From the cell containing the given text, extract its center point as [x, y] coordinate. 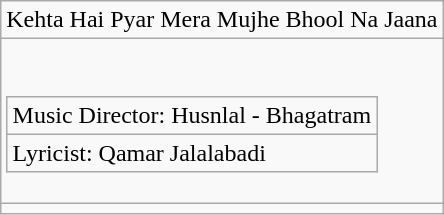
Lyricist: Qamar Jalalabadi [192, 153]
Kehta Hai Pyar Mera Mujhe Bhool Na Jaana [222, 20]
Music Director: Husnlal - Bhagatram Lyricist: Qamar Jalalabadi [222, 121]
Music Director: Husnlal - Bhagatram [192, 115]
